For the text-containing cell, return its midpoint in [X, Y] coordinate format. 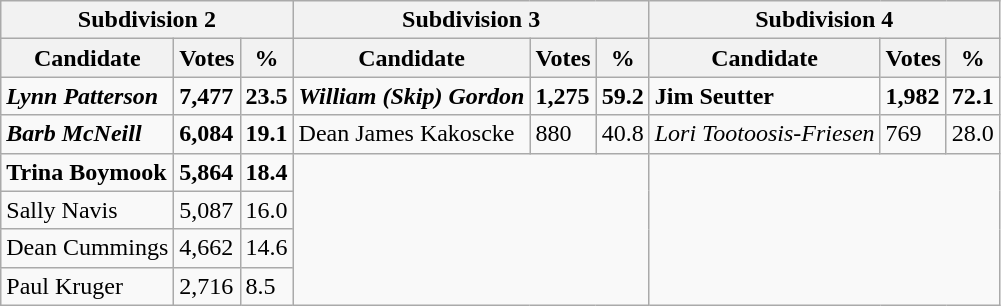
Sally Navis [88, 210]
William (Skip) Gordon [412, 96]
28.0 [972, 134]
8.5 [266, 286]
Lori Tootoosis-Friesen [764, 134]
5,087 [207, 210]
6,084 [207, 134]
Subdivision 3 [471, 20]
16.0 [266, 210]
18.4 [266, 172]
Paul Kruger [88, 286]
72.1 [972, 96]
Trina Boymook [88, 172]
23.5 [266, 96]
769 [913, 134]
Barb McNeill [88, 134]
14.6 [266, 248]
880 [563, 134]
59.2 [622, 96]
Dean James Kakoscke [412, 134]
Dean Cummings [88, 248]
Subdivision 2 [147, 20]
4,662 [207, 248]
5,864 [207, 172]
7,477 [207, 96]
1,982 [913, 96]
1,275 [563, 96]
19.1 [266, 134]
40.8 [622, 134]
Subdivision 4 [824, 20]
Jim Seutter [764, 96]
2,716 [207, 286]
Lynn Patterson [88, 96]
